From the cell containing the given text, extract its center point as (X, Y) coordinate. 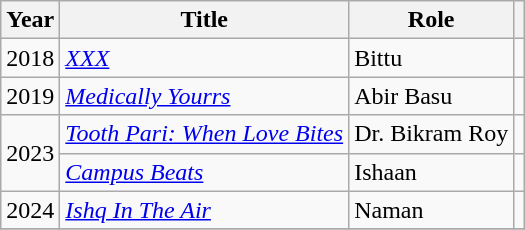
2019 (30, 96)
Naman (432, 210)
Ishq In The Air (204, 210)
Medically Yourrs (204, 96)
Title (204, 20)
Bittu (432, 58)
Role (432, 20)
Campus Beats (204, 172)
Tooth Pari: When Love Bites (204, 134)
XXX (204, 58)
Dr. Bikram Roy (432, 134)
2023 (30, 153)
2018 (30, 58)
Ishaan (432, 172)
Abir Basu (432, 96)
Year (30, 20)
2024 (30, 210)
